Return [X, Y] of the center of cell containing provided text 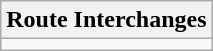
Route Interchanges [106, 20]
